Scan for the cell matching the given text and deliver its (x, y) coordinate at center. 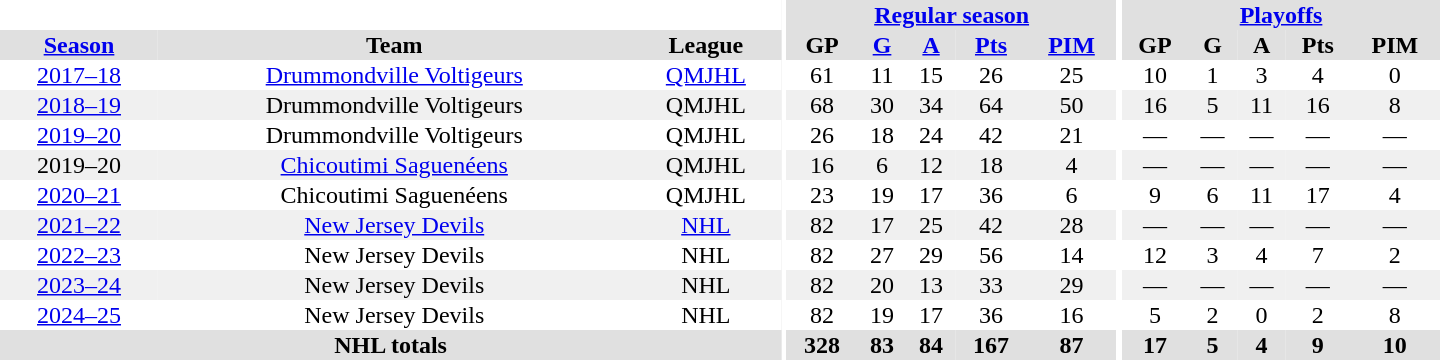
34 (932, 105)
68 (822, 105)
27 (882, 255)
2017–18 (79, 75)
83 (882, 345)
14 (1071, 255)
20 (882, 285)
64 (992, 105)
2023–24 (79, 285)
1 (1212, 75)
13 (932, 285)
2021–22 (79, 225)
21 (1071, 135)
50 (1071, 105)
15 (932, 75)
Team (394, 45)
Season (79, 45)
League (706, 45)
33 (992, 285)
Regular season (952, 15)
167 (992, 345)
7 (1318, 255)
24 (932, 135)
56 (992, 255)
28 (1071, 225)
2018–19 (79, 105)
2020–21 (79, 195)
2024–25 (79, 315)
30 (882, 105)
Playoffs (1281, 15)
NHL totals (390, 345)
87 (1071, 345)
328 (822, 345)
23 (822, 195)
61 (822, 75)
84 (932, 345)
2022–23 (79, 255)
